Detect which cell encompasses the target text, then output its [x, y] center coordinate. 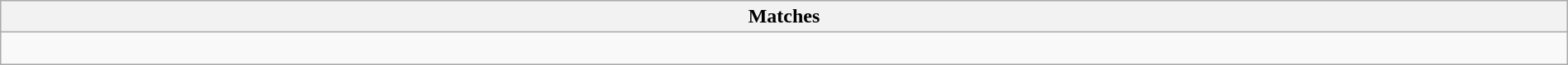
Matches [784, 17]
